Scan for the cell matching the given text and deliver its (x, y) coordinate at center. 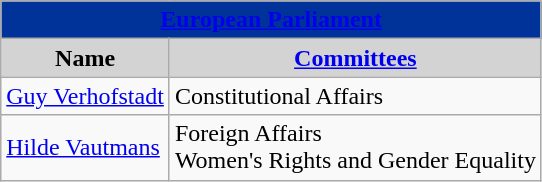
Name (86, 58)
Hilde Vautmans (86, 148)
Foreign AffairsWomen's Rights and Gender Equality (355, 148)
European Parliament (272, 20)
Constitutional Affairs (355, 96)
Committees (355, 58)
Guy Verhofstadt (86, 96)
